Search for the cell housing the specified text and yield its [x, y] center coordinate. 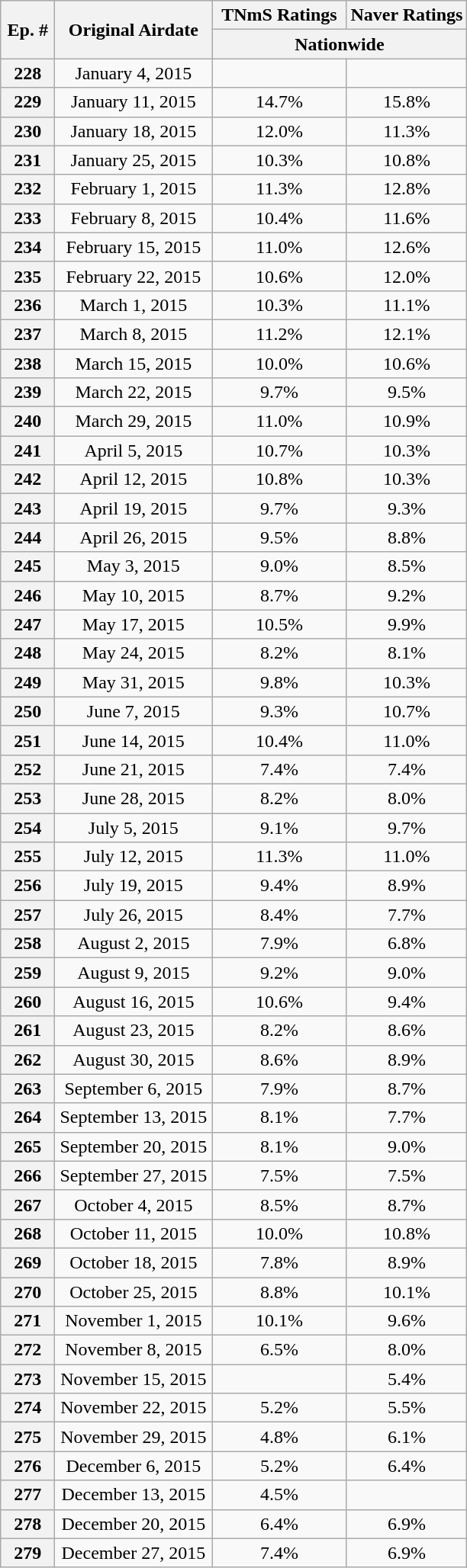
270 [27, 1292]
241 [27, 451]
January 25, 2015 [134, 160]
March 22, 2015 [134, 393]
May 31, 2015 [134, 682]
December 27, 2015 [134, 1553]
July 12, 2015 [134, 857]
229 [27, 102]
8.4% [279, 915]
February 1, 2015 [134, 189]
256 [27, 886]
September 20, 2015 [134, 1146]
267 [27, 1204]
274 [27, 1408]
May 17, 2015 [134, 624]
Nationwide [340, 44]
239 [27, 393]
February 22, 2015 [134, 276]
October 25, 2015 [134, 1292]
248 [27, 653]
September 6, 2015 [134, 1089]
August 16, 2015 [134, 1002]
272 [27, 1350]
April 5, 2015 [134, 451]
253 [27, 798]
237 [27, 334]
March 1, 2015 [134, 305]
230 [27, 131]
262 [27, 1060]
July 5, 2015 [134, 827]
March 29, 2015 [134, 422]
246 [27, 595]
Original Airdate [134, 30]
April 26, 2015 [134, 537]
August 30, 2015 [134, 1060]
May 10, 2015 [134, 595]
October 4, 2015 [134, 1204]
February 8, 2015 [134, 218]
266 [27, 1175]
4.5% [279, 1495]
264 [27, 1117]
May 3, 2015 [134, 566]
231 [27, 160]
258 [27, 944]
6.1% [407, 1437]
TNmS Ratings [279, 15]
9.8% [279, 682]
275 [27, 1437]
December 20, 2015 [134, 1524]
April 19, 2015 [134, 508]
October 18, 2015 [134, 1262]
April 12, 2015 [134, 479]
Naver Ratings [407, 15]
250 [27, 711]
June 7, 2015 [134, 711]
January 18, 2015 [134, 131]
236 [27, 305]
12.6% [407, 247]
February 15, 2015 [134, 247]
276 [27, 1466]
5.4% [407, 1379]
January 11, 2015 [134, 102]
252 [27, 769]
9.1% [279, 827]
10.5% [279, 624]
14.7% [279, 102]
9.6% [407, 1321]
273 [27, 1379]
June 28, 2015 [134, 798]
243 [27, 508]
September 13, 2015 [134, 1117]
November 15, 2015 [134, 1379]
15.8% [407, 102]
6.8% [407, 944]
4.8% [279, 1437]
238 [27, 364]
278 [27, 1524]
June 14, 2015 [134, 740]
233 [27, 218]
251 [27, 740]
244 [27, 537]
7.8% [279, 1262]
11.6% [407, 218]
271 [27, 1321]
June 21, 2015 [134, 769]
November 1, 2015 [134, 1321]
6.5% [279, 1350]
228 [27, 73]
October 11, 2015 [134, 1233]
265 [27, 1146]
November 29, 2015 [134, 1437]
234 [27, 247]
240 [27, 422]
Ep. # [27, 30]
277 [27, 1495]
July 26, 2015 [134, 915]
January 4, 2015 [134, 73]
247 [27, 624]
235 [27, 276]
March 15, 2015 [134, 364]
August 23, 2015 [134, 1031]
269 [27, 1262]
245 [27, 566]
249 [27, 682]
263 [27, 1089]
257 [27, 915]
260 [27, 1002]
12.1% [407, 334]
255 [27, 857]
September 27, 2015 [134, 1175]
10.9% [407, 422]
August 2, 2015 [134, 944]
5.5% [407, 1408]
9.9% [407, 624]
August 9, 2015 [134, 973]
11.1% [407, 305]
March 8, 2015 [134, 334]
242 [27, 479]
12.8% [407, 189]
254 [27, 827]
279 [27, 1553]
May 24, 2015 [134, 653]
11.2% [279, 334]
December 6, 2015 [134, 1466]
232 [27, 189]
259 [27, 973]
December 13, 2015 [134, 1495]
July 19, 2015 [134, 886]
November 8, 2015 [134, 1350]
November 22, 2015 [134, 1408]
261 [27, 1031]
268 [27, 1233]
